For the text-containing cell, return its midpoint in (X, Y) coordinate format. 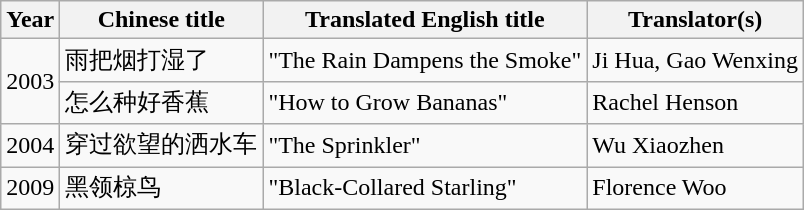
"The Rain Dampens the Smoke" (425, 60)
Chinese title (162, 20)
穿过欲望的洒水车 (162, 146)
"Black-Collared Starling" (425, 188)
Ji Hua, Gao Wenxing (696, 60)
"How to Grow Bananas" (425, 102)
雨把烟打湿了 (162, 60)
2003 (30, 82)
Wu Xiaozhen (696, 146)
Translated English title (425, 20)
Year (30, 20)
Florence Woo (696, 188)
2004 (30, 146)
Translator(s) (696, 20)
黑领椋鸟 (162, 188)
2009 (30, 188)
"The Sprinkler" (425, 146)
怎么种好香蕉 (162, 102)
Rachel Henson (696, 102)
